Return the (X, Y) coordinate for the center point of the cell that contains the specified text.  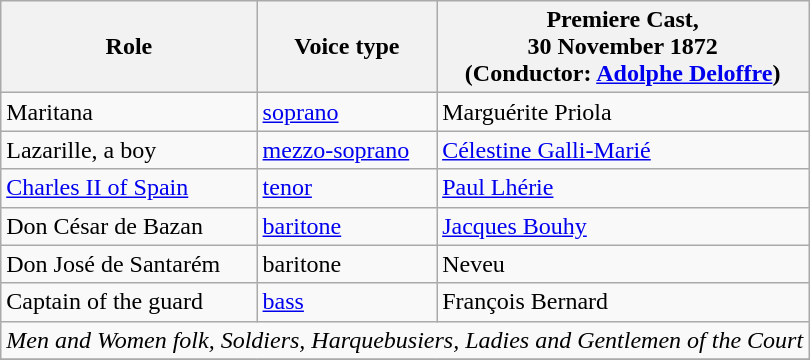
Lazarille, a boy (129, 150)
Paul Lhérie (623, 188)
soprano (347, 112)
Jacques Bouhy (623, 226)
Don César de Bazan (129, 226)
mezzo-soprano (347, 150)
Charles II of Spain (129, 188)
Marguérite Priola (623, 112)
Premiere Cast, 30 November 1872(Conductor: Adolphe Deloffre) (623, 47)
François Bernard (623, 302)
Captain of the guard (129, 302)
Célestine Galli-Marié (623, 150)
tenor (347, 188)
Voice type (347, 47)
Neveu (623, 264)
Men and Women folk, Soldiers, Harquebusiers, Ladies and Gentlemen of the Court (405, 340)
Maritana (129, 112)
bass (347, 302)
Role (129, 47)
Don José de Santarém (129, 264)
